Capture the cell that displays the provided text and extract its [x, y] central coordinate. 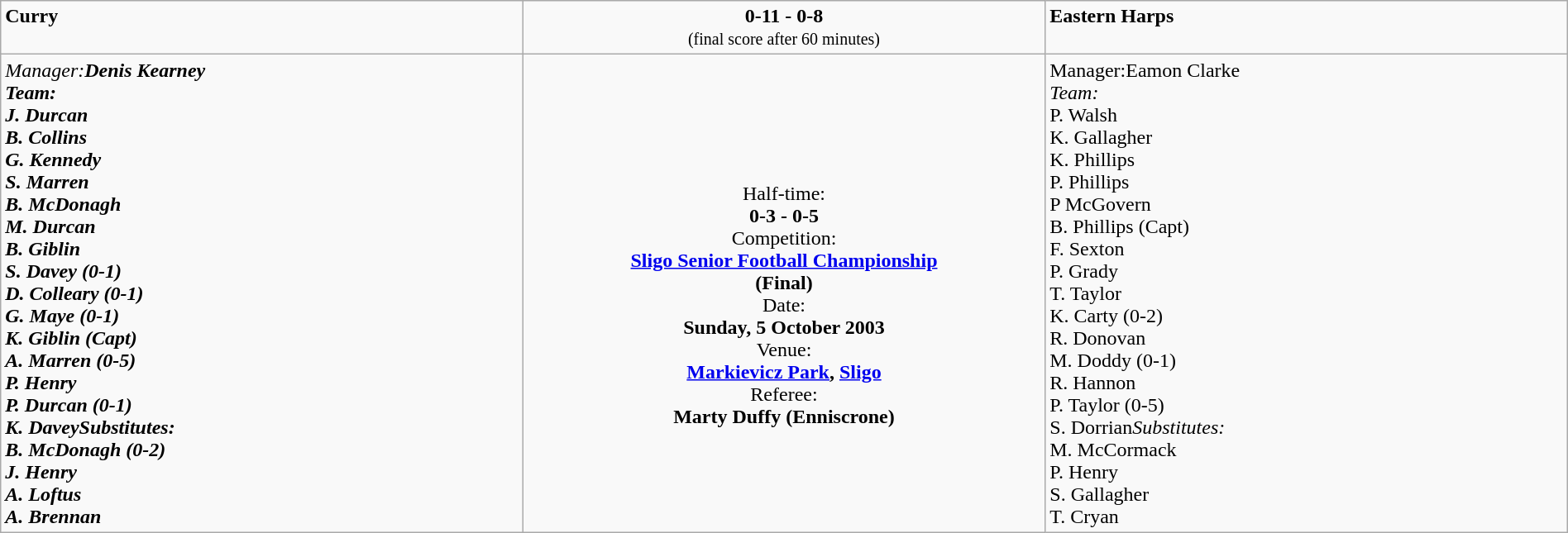
0-11 - 0-8(final score after 60 minutes) [784, 28]
Curry [262, 28]
Eastern Harps [1307, 28]
